Pinpoint the cell where the given text exists, returning its (x, y) midpoint coordinate. 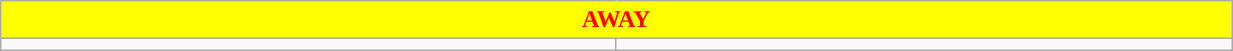
AWAY (616, 20)
